Return the [x, y] coordinate for the center point of the cell that contains the specified text.  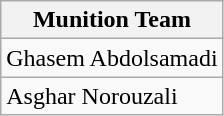
Ghasem Abdolsamadi [112, 58]
Munition Team [112, 20]
Asghar Norouzali [112, 96]
